Scan for the cell matching the given text and deliver its (x, y) coordinate at center. 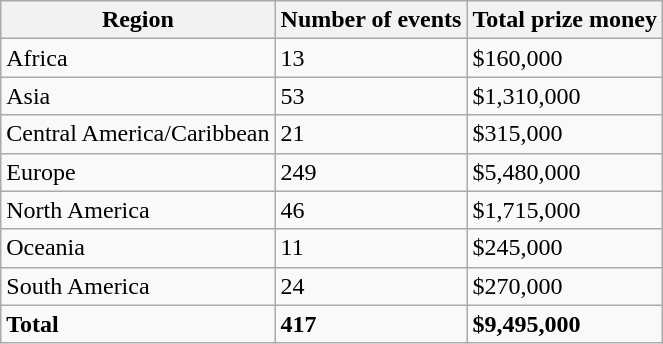
Asia (138, 96)
South America (138, 286)
Total (138, 324)
53 (371, 96)
Central America/Caribbean (138, 134)
$5,480,000 (564, 172)
$1,715,000 (564, 210)
$160,000 (564, 58)
13 (371, 58)
Oceania (138, 248)
$270,000 (564, 286)
$315,000 (564, 134)
Africa (138, 58)
11 (371, 248)
249 (371, 172)
21 (371, 134)
Total prize money (564, 20)
Europe (138, 172)
$1,310,000 (564, 96)
Number of events (371, 20)
$9,495,000 (564, 324)
417 (371, 324)
24 (371, 286)
Region (138, 20)
46 (371, 210)
$245,000 (564, 248)
North America (138, 210)
